Determine the (X, Y) coordinate at the center of the cell enclosing the given text.  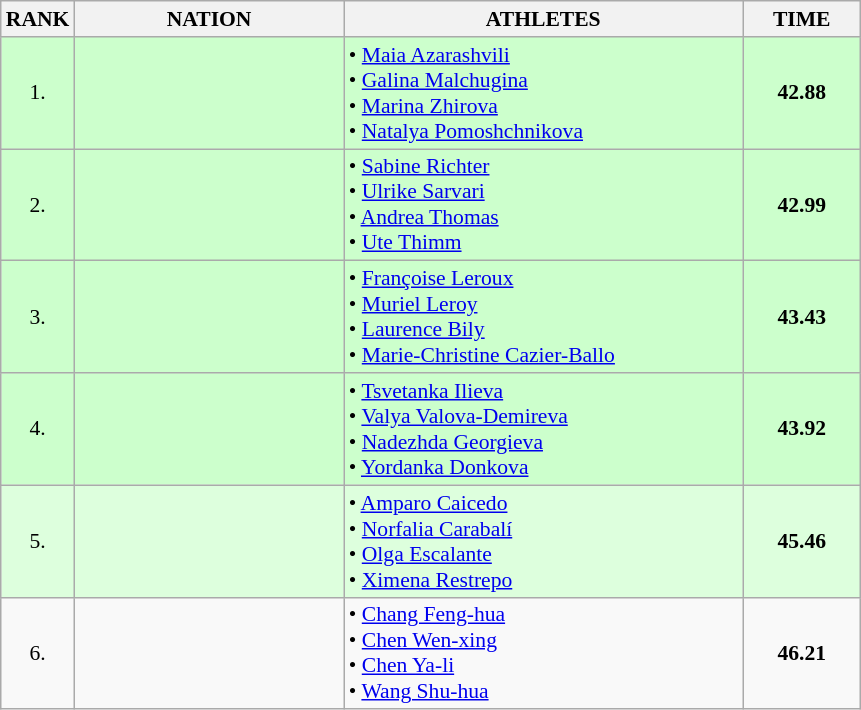
42.99 (802, 205)
• Chang Feng-hua• Chen Wen-xing• Chen Ya-li• Wang Shu-hua (544, 653)
6. (38, 653)
1. (38, 93)
ATHLETES (544, 19)
3. (38, 317)
5. (38, 541)
• Maia Azarashvili• Galina Malchugina• Marina Zhirova• Natalya Pomoshchnikova (544, 93)
• Tsvetanka Ilieva• Valya Valova-Demireva• Nadezhda Georgieva• Yordanka Donkova (544, 429)
NATION (208, 19)
43.43 (802, 317)
43.92 (802, 429)
• Amparo Caicedo• Norfalia Carabalí• Olga Escalante• Ximena Restrepo (544, 541)
RANK (38, 19)
• Sabine Richter• Ulrike Sarvari• Andrea Thomas• Ute Thimm (544, 205)
TIME (802, 19)
2. (38, 205)
45.46 (802, 541)
42.88 (802, 93)
4. (38, 429)
• Françoise Leroux• Muriel Leroy• Laurence Bily• Marie-Christine Cazier-Ballo (544, 317)
46.21 (802, 653)
